Identify which cell holds the provided text, then report its (X, Y) central coordinate. 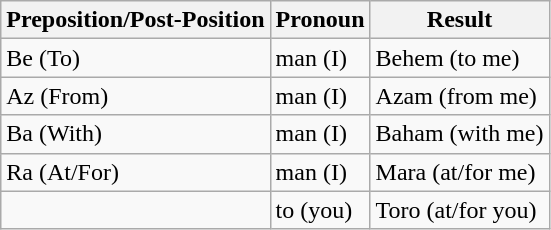
Preposition/Post-Position (136, 20)
Toro (at/for you) (460, 210)
Pronoun (320, 20)
Behem (to me) (460, 58)
Azam (from me) (460, 96)
Mara (at/for me) (460, 172)
to (you) (320, 210)
Baham (with me) (460, 134)
Be (To) (136, 58)
Ra (At/For) (136, 172)
Result (460, 20)
Ba (With) (136, 134)
Az (From) (136, 96)
